Detect which cell encompasses the target text, then output its (X, Y) center coordinate. 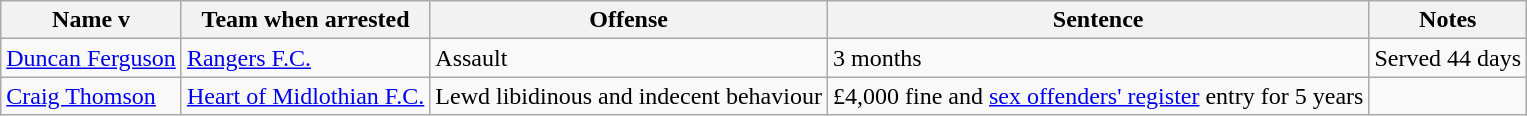
Craig Thomson (92, 96)
Served 44 days (1448, 58)
Assault (629, 58)
Duncan Ferguson (92, 58)
Sentence (1098, 20)
Name v (92, 20)
3 months (1098, 58)
Rangers F.C. (305, 58)
Notes (1448, 20)
Offense (629, 20)
Heart of Midlothian F.C. (305, 96)
Lewd libidinous and indecent behaviour (629, 96)
£4,000 fine and sex offenders' register entry for 5 years (1098, 96)
Team when arrested (305, 20)
